Search for the cell housing the specified text and yield its [X, Y] center coordinate. 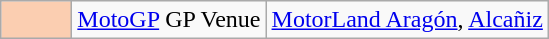
MotoGP GP Venue [169, 20]
MotorLand Aragón, Alcañiz [407, 20]
